Search for the cell housing the specified text and yield its (X, Y) center coordinate. 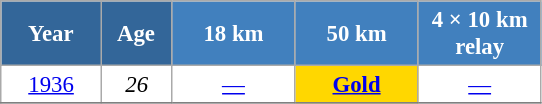
1936 (52, 85)
4 × 10 km relay (480, 34)
Year (52, 34)
50 km (356, 34)
Gold (356, 85)
26 (136, 85)
Age (136, 34)
18 km (234, 34)
